Capture the cell that displays the provided text and extract its [X, Y] central coordinate. 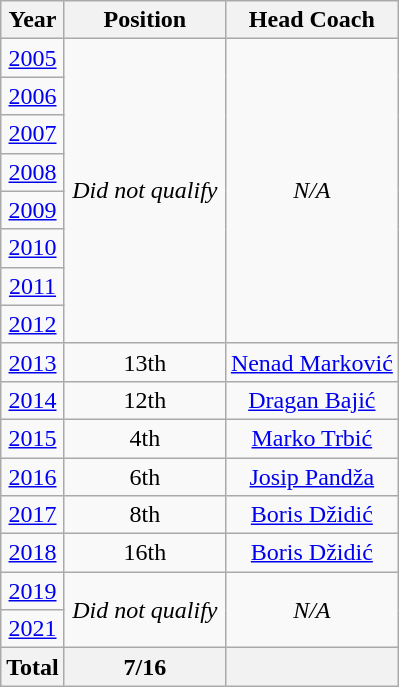
2005 [33, 58]
Position [144, 20]
2015 [33, 438]
2013 [33, 362]
2021 [33, 629]
16th [144, 553]
Year [33, 20]
2012 [33, 324]
2011 [33, 286]
13th [144, 362]
2019 [33, 591]
Marko Trbić [312, 438]
4th [144, 438]
6th [144, 477]
2014 [33, 400]
Josip Pandža [312, 477]
Dragan Bajić [312, 400]
Nenad Marković [312, 362]
2010 [33, 248]
Head Coach [312, 20]
8th [144, 515]
2006 [33, 96]
7/16 [144, 667]
2017 [33, 515]
2007 [33, 134]
2008 [33, 172]
12th [144, 400]
2016 [33, 477]
2018 [33, 553]
Total [33, 667]
2009 [33, 210]
